Return (X, Y) of the center of cell containing provided text 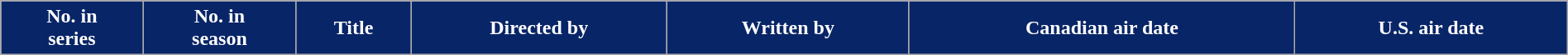
Title (354, 28)
No. inseason (220, 28)
Directed by (539, 28)
No. inseries (72, 28)
Canadian air date (1102, 28)
Written by (787, 28)
U.S. air date (1431, 28)
